Extract the (X, Y) coordinate from the center of the cell holding the provided text.  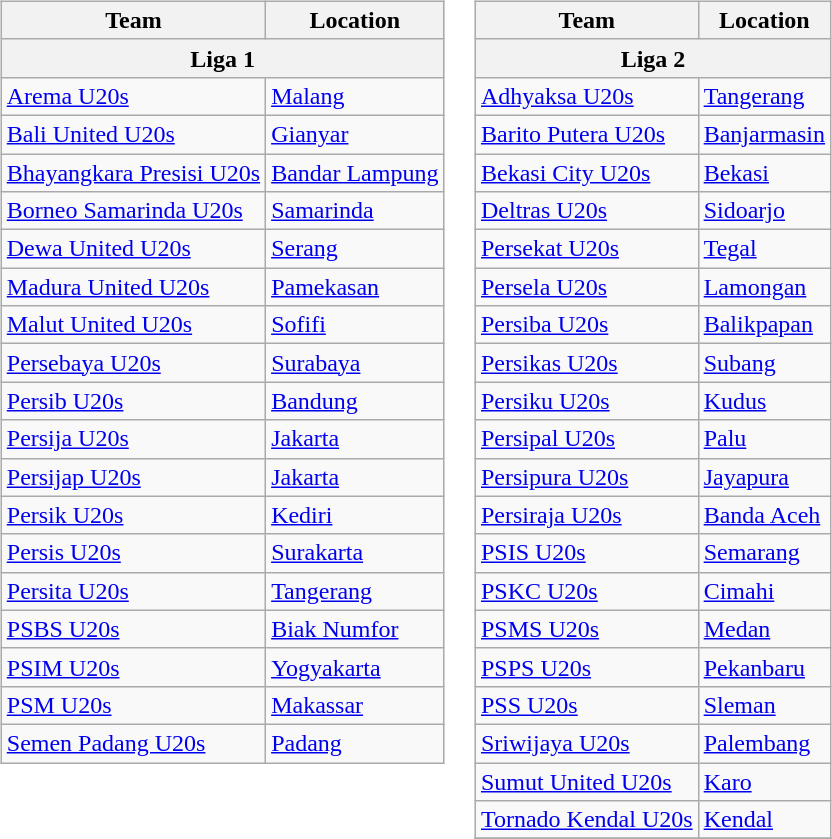
Bandar Lampung (355, 173)
Barito Putera U20s (586, 134)
Palembang (764, 743)
Persik U20s (133, 515)
Adhyaksa U20s (586, 96)
PSIM U20s (133, 667)
Lamongan (764, 287)
Persebaya U20s (133, 363)
Malut United U20s (133, 325)
Bali United U20s (133, 134)
Kendal (764, 820)
Persiku U20s (586, 401)
Semarang (764, 553)
Sriwijaya U20s (586, 743)
Persiba U20s (586, 325)
Madura United U20s (133, 287)
Persis U20s (133, 553)
Biak Numfor (355, 629)
Persiraja U20s (586, 515)
Kediri (355, 515)
Persikas U20s (586, 363)
Yogyakarta (355, 667)
Arema U20s (133, 96)
Deltras U20s (586, 211)
Balikpapan (764, 325)
Persib U20s (133, 401)
Persela U20s (586, 287)
Serang (355, 249)
PSKC U20s (586, 591)
PSPS U20s (586, 667)
Kudus (764, 401)
PSBS U20s (133, 629)
Persekat U20s (586, 249)
Bhayangkara Presisi U20s (133, 173)
Medan (764, 629)
Bandung (355, 401)
PSMS U20s (586, 629)
Subang (764, 363)
Persipal U20s (586, 439)
Semen Padang U20s (133, 743)
Sleman (764, 705)
Persijap U20s (133, 477)
Persita U20s (133, 591)
Persija U20s (133, 439)
Sofifi (355, 325)
Liga 1 (222, 58)
Tornado Kendal U20s (586, 820)
Cimahi (764, 591)
Banda Aceh (764, 515)
Malang (355, 96)
Bekasi City U20s (586, 173)
Tegal (764, 249)
Padang (355, 743)
PSS U20s (586, 705)
Borneo Samarinda U20s (133, 211)
Persipura U20s (586, 477)
PSIS U20s (586, 553)
PSM U20s (133, 705)
Banjarmasin (764, 134)
Sumut United U20s (586, 781)
Jayapura (764, 477)
Sidoarjo (764, 211)
Palu (764, 439)
Gianyar (355, 134)
Dewa United U20s (133, 249)
Makassar (355, 705)
Samarinda (355, 211)
Pekanbaru (764, 667)
Pamekasan (355, 287)
Karo (764, 781)
Surakarta (355, 553)
Bekasi (764, 173)
Surabaya (355, 363)
Liga 2 (652, 58)
